Provide the [X, Y] coordinate of the cell's center where the given text is located.  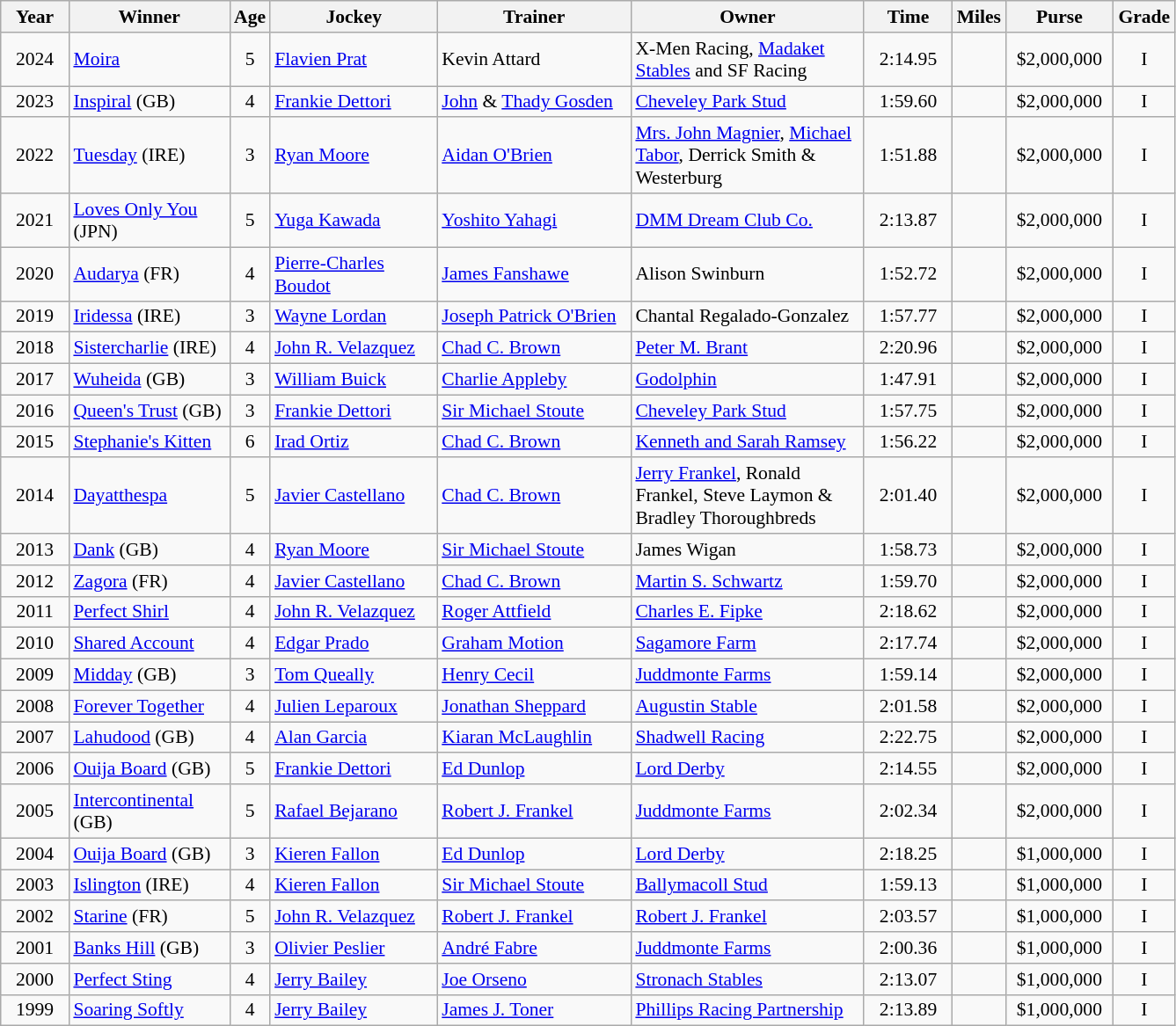
Jonathan Sheppard [534, 706]
1:47.91 [908, 380]
Roger Attfield [534, 612]
Rafael Bejarano [354, 811]
Alison Swinburn [748, 274]
2007 [35, 738]
Grade [1144, 17]
X-Men Racing, Madaket Stables and SF Racing [748, 60]
Wuheida (GB) [150, 380]
2:02.34 [908, 811]
Purse [1059, 17]
Wayne Lordan [354, 317]
1:59.70 [908, 581]
Charlie Appleby [534, 380]
2021 [35, 220]
1:51.88 [908, 156]
2002 [35, 917]
2:14.55 [908, 769]
Stephanie's Kitten [150, 442]
2015 [35, 442]
2014 [35, 496]
2:01.58 [908, 706]
Chantal Regalado-Gonzalez [748, 317]
2:00.36 [908, 948]
2022 [35, 156]
James Fanshawe [534, 274]
Dank (GB) [150, 549]
2000 [35, 979]
2:03.57 [908, 917]
Midday (GB) [150, 675]
2018 [35, 348]
2011 [35, 612]
2:13.07 [908, 979]
Kevin Attard [534, 60]
Starine (FR) [150, 917]
2:22.75 [908, 738]
Peter M. Brant [748, 348]
Shadwell Racing [748, 738]
Stronach Stables [748, 979]
Winner [150, 17]
Year [35, 17]
Inspiral (GB) [150, 102]
2004 [35, 854]
Audarya (FR) [150, 274]
2013 [35, 549]
Edgar Prado [354, 644]
1:59.60 [908, 102]
2012 [35, 581]
2:14.95 [908, 60]
André Fabre [534, 948]
Yoshito Yahagi [534, 220]
2:13.89 [908, 1010]
2:17.74 [908, 644]
Moira [150, 60]
James J. Toner [534, 1010]
Julien Leparoux [354, 706]
Kenneth and Sarah Ramsey [748, 442]
Aidan O'Brien [534, 156]
2:01.40 [908, 496]
Dayatthespa [150, 496]
DMM Dream Club Co. [748, 220]
Kiaran McLaughlin [534, 738]
Charles E. Fipke [748, 612]
Joe Orseno [534, 979]
2023 [35, 102]
Perfect Sting [150, 979]
Sagamore Farm [748, 644]
2006 [35, 769]
Pierre-Charles Boudot [354, 274]
Loves Only You (JPN) [150, 220]
2020 [35, 274]
2:20.96 [908, 348]
1:56.22 [908, 442]
6 [250, 442]
2008 [35, 706]
Iridessa (IRE) [150, 317]
Martin S. Schwartz [748, 581]
James Wigan [748, 549]
Graham Motion [534, 644]
Tuesday (IRE) [150, 156]
Trainer [534, 17]
2016 [35, 411]
2:18.25 [908, 854]
2005 [35, 811]
Godolphin [748, 380]
Augustin Stable [748, 706]
John & Thady Gosden [534, 102]
2024 [35, 60]
Time [908, 17]
Olivier Peslier [354, 948]
2009 [35, 675]
Perfect Shirl [150, 612]
Intercontinental (GB) [150, 811]
2003 [35, 885]
2019 [35, 317]
1999 [35, 1010]
Alan Garcia [354, 738]
Soaring Softly [150, 1010]
Shared Account [150, 644]
Age [250, 17]
Mrs. John Magnier, Michael Tabor, Derrick Smith & Westerburg [748, 156]
2010 [35, 644]
Joseph Patrick O'Brien [534, 317]
Jerry Frankel, Ronald Frankel, Steve Laymon & Bradley Thoroughbreds [748, 496]
2:18.62 [908, 612]
Phillips Racing Partnership [748, 1010]
Lahudood (GB) [150, 738]
Yuga Kawada [354, 220]
Ballymacoll Stud [748, 885]
Henry Cecil [534, 675]
Jockey [354, 17]
Flavien Prat [354, 60]
Irad Ortiz [354, 442]
Islington (IRE) [150, 885]
William Buick [354, 380]
Miles [979, 17]
Tom Queally [354, 675]
Queen's Trust (GB) [150, 411]
Owner [748, 17]
2001 [35, 948]
1:57.77 [908, 317]
1:58.73 [908, 549]
Forever Together [150, 706]
2017 [35, 380]
Banks Hill (GB) [150, 948]
1:59.13 [908, 885]
Zagora (FR) [150, 581]
1:52.72 [908, 274]
1:57.75 [908, 411]
2:13.87 [908, 220]
1:59.14 [908, 675]
Sistercharlie (IRE) [150, 348]
